Identify which cell holds the provided text, then report its [x, y] central coordinate. 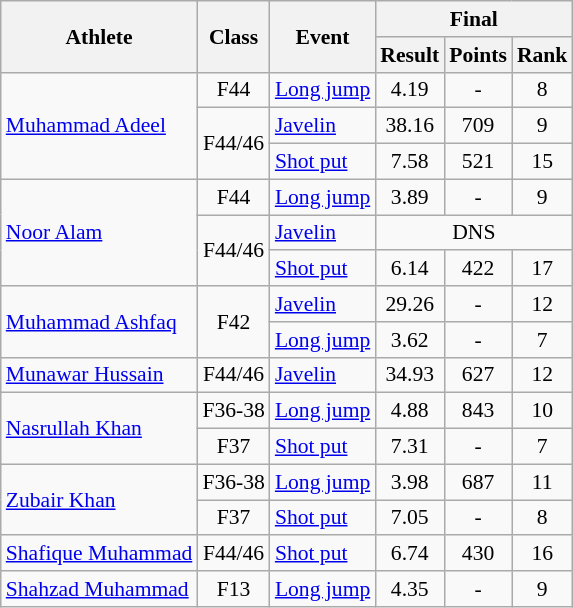
Munawar Hussain [100, 375]
Noor Alam [100, 232]
Zubair Khan [100, 500]
627 [478, 375]
Points [478, 55]
709 [478, 126]
17 [542, 269]
F42 [233, 322]
422 [478, 269]
Shafique Muhammad [100, 554]
4.88 [410, 411]
Event [322, 36]
Final [474, 19]
Athlete [100, 36]
6.74 [410, 554]
430 [478, 554]
3.98 [410, 482]
521 [478, 162]
7.05 [410, 518]
6.14 [410, 269]
38.16 [410, 126]
7.31 [410, 447]
34.93 [410, 375]
Shahzad Muhammad [100, 589]
15 [542, 162]
10 [542, 411]
Nasrullah Khan [100, 428]
DNS [474, 233]
4.19 [410, 90]
11 [542, 482]
Muhammad Ashfaq [100, 322]
16 [542, 554]
843 [478, 411]
3.89 [410, 197]
Class [233, 36]
Rank [542, 55]
Result [410, 55]
29.26 [410, 304]
Muhammad Adeel [100, 126]
687 [478, 482]
F13 [233, 589]
7.58 [410, 162]
4.35 [410, 589]
3.62 [410, 340]
